For the text-containing cell, return its midpoint in (X, Y) coordinate format. 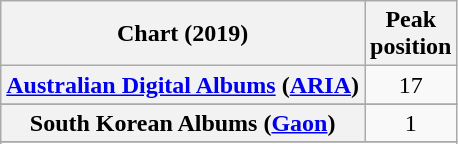
Peakposition (411, 34)
Australian Digital Albums (ARIA) (183, 85)
17 (411, 85)
Chart (2019) (183, 34)
South Korean Albums (Gaon) (183, 123)
1 (411, 123)
